Pinpoint the cell where the given text exists, returning its (x, y) midpoint coordinate. 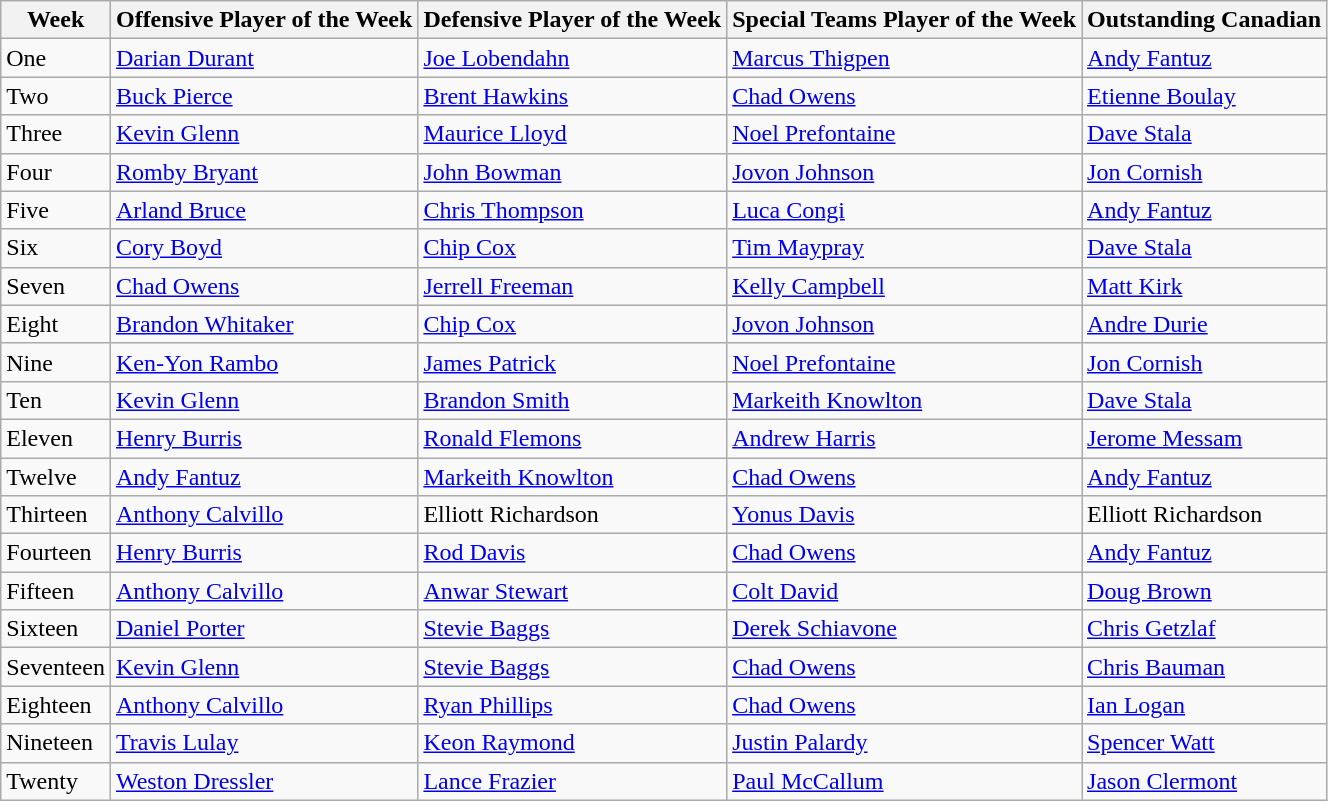
Tim Maypray (904, 248)
Special Teams Player of the Week (904, 20)
Doug Brown (1204, 591)
One (56, 58)
Outstanding Canadian (1204, 20)
Andrew Harris (904, 438)
Yonus Davis (904, 515)
Fourteen (56, 553)
Brent Hawkins (572, 96)
Seventeen (56, 667)
Twenty (56, 781)
Chris Getzlaf (1204, 629)
Weston Dressler (264, 781)
Paul McCallum (904, 781)
John Bowman (572, 172)
Eleven (56, 438)
Joe Lobendahn (572, 58)
Brandon Whitaker (264, 324)
Romby Bryant (264, 172)
Three (56, 134)
Jerrell Freeman (572, 286)
Colt David (904, 591)
Etienne Boulay (1204, 96)
Luca Congi (904, 210)
Marcus Thigpen (904, 58)
Spencer Watt (1204, 743)
Derek Schiavone (904, 629)
Nineteen (56, 743)
Sixteen (56, 629)
Eight (56, 324)
Kelly Campbell (904, 286)
Nine (56, 362)
Buck Pierce (264, 96)
Four (56, 172)
Seven (56, 286)
Fifteen (56, 591)
Rod Davis (572, 553)
Ken-Yon Rambo (264, 362)
Six (56, 248)
Maurice Lloyd (572, 134)
Chris Bauman (1204, 667)
Jerome Messam (1204, 438)
Brandon Smith (572, 400)
Thirteen (56, 515)
Ian Logan (1204, 705)
Andre Durie (1204, 324)
Offensive Player of the Week (264, 20)
Week (56, 20)
Jason Clermont (1204, 781)
Cory Boyd (264, 248)
Ten (56, 400)
Defensive Player of the Week (572, 20)
Two (56, 96)
Eighteen (56, 705)
Ryan Phillips (572, 705)
Travis Lulay (264, 743)
Keon Raymond (572, 743)
Lance Frazier (572, 781)
Anwar Stewart (572, 591)
James Patrick (572, 362)
Ronald Flemons (572, 438)
Daniel Porter (264, 629)
Twelve (56, 477)
Matt Kirk (1204, 286)
Justin Palardy (904, 743)
Darian Durant (264, 58)
Five (56, 210)
Arland Bruce (264, 210)
Chris Thompson (572, 210)
